Extract the [X, Y] coordinate from the center of the cell holding the provided text.  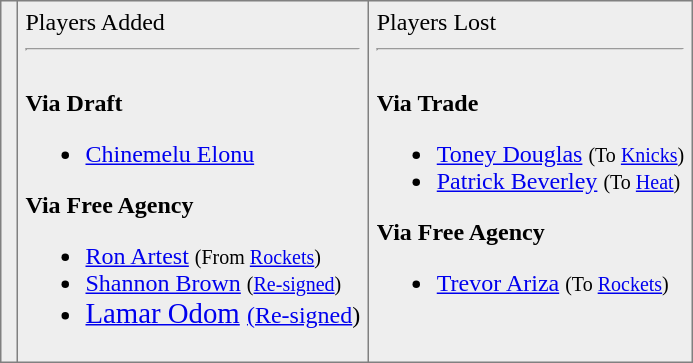
Players Added Via DraftChinemelu ElonuVia Free AgencyRon Artest (From Rockets)Shannon Brown (Re-signed) Lamar Odom (Re-signed) [192, 182]
Players Lost Via TradeToney Douglas (To Knicks)Patrick Beverley (To Heat)Via Free AgencyTrevor Ariza (To Rockets) [531, 182]
